Return (X, Y) of the center of cell containing provided text 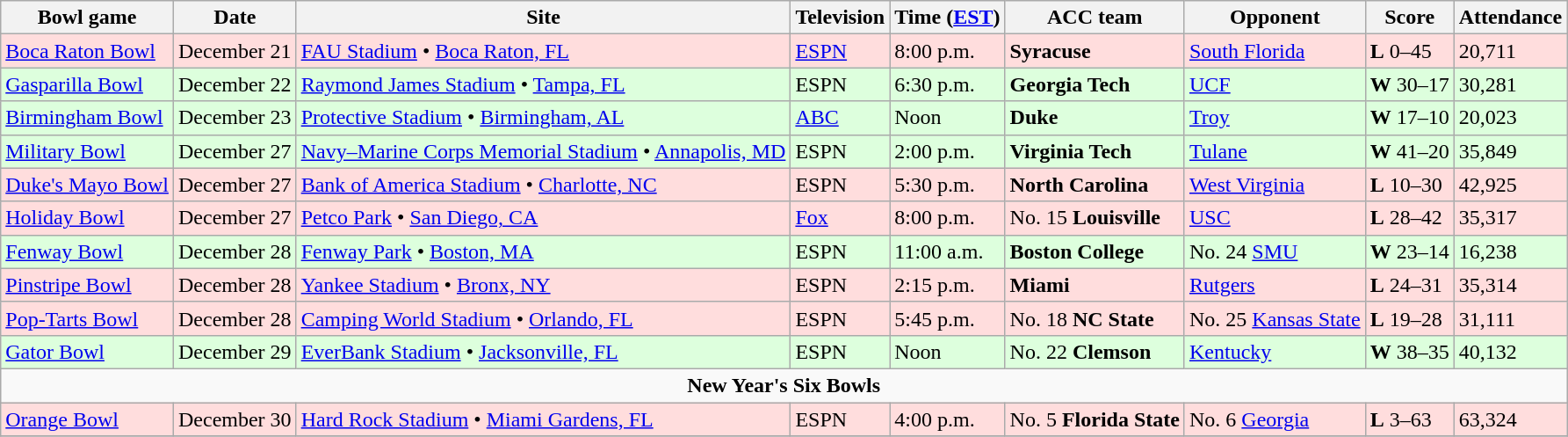
W 38–35 (1409, 352)
Boca Raton Bowl (88, 51)
Bank of America Stadium • Charlotte, NC (543, 185)
No. 15 Louisville (1095, 218)
L 24–31 (1409, 285)
Attendance (1510, 18)
W 23–14 (1409, 251)
63,324 (1510, 419)
L 10–30 (1409, 185)
20,023 (1510, 118)
2:15 p.m. (947, 285)
5:45 p.m. (947, 318)
Pop-Tarts Bowl (88, 318)
December 30 (235, 419)
Bowl game (88, 18)
Site (543, 18)
Score (1409, 18)
Pinstripe Bowl (88, 285)
Birmingham Bowl (88, 118)
W 17–10 (1409, 118)
No. 18 NC State (1095, 318)
EverBank Stadium • Jacksonville, FL (543, 352)
4:00 p.m. (947, 419)
W 41–20 (1409, 151)
Boston College (1095, 251)
40,132 (1510, 352)
Fenway Park • Boston, MA (543, 251)
Miami (1095, 285)
December 22 (235, 84)
No. 5 Florida State (1095, 419)
ACC team (1095, 18)
Syracuse (1095, 51)
Yankee Stadium • Bronx, NY (543, 285)
No. 22 Clemson (1095, 352)
Protective Stadium • Birmingham, AL (543, 118)
30,281 (1510, 84)
FAU Stadium • Boca Raton, FL (543, 51)
L 0–45 (1409, 51)
6:30 p.m. (947, 84)
No. 6 Georgia (1275, 419)
Fenway Bowl (88, 251)
Navy–Marine Corps Memorial Stadium • Annapolis, MD (543, 151)
Gator Bowl (88, 352)
11:00 a.m. (947, 251)
Gasparilla Bowl (88, 84)
Georgia Tech (1095, 84)
Hard Rock Stadium • Miami Gardens, FL (543, 419)
42,925 (1510, 185)
ABC (840, 118)
Military Bowl (88, 151)
2:00 p.m. (947, 151)
Raymond James Stadium • Tampa, FL (543, 84)
December 21 (235, 51)
Time (EST) (947, 18)
Kentucky (1275, 352)
Duke's Mayo Bowl (88, 185)
December 23 (235, 118)
35,317 (1510, 218)
USC (1275, 218)
Fox (840, 218)
L 28–42 (1409, 218)
December 29 (235, 352)
Troy (1275, 118)
L 19–28 (1409, 318)
No. 25 Kansas State (1275, 318)
L 3–63 (1409, 419)
West Virginia (1275, 185)
31,111 (1510, 318)
South Florida (1275, 51)
Virginia Tech (1095, 151)
Opponent (1275, 18)
North Carolina (1095, 185)
W 30–17 (1409, 84)
UCF (1275, 84)
Date (235, 18)
Tulane (1275, 151)
Duke (1095, 118)
No. 24 SMU (1275, 251)
5:30 p.m. (947, 185)
Rutgers (1275, 285)
Petco Park • San Diego, CA (543, 218)
Camping World Stadium • Orlando, FL (543, 318)
16,238 (1510, 251)
New Year's Six Bowls (784, 385)
35,849 (1510, 151)
Television (840, 18)
20,711 (1510, 51)
35,314 (1510, 285)
Holiday Bowl (88, 218)
Orange Bowl (88, 419)
